From the cell containing the given text, extract its center point as (x, y) coordinate. 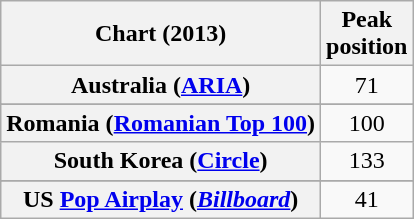
Peakposition (367, 34)
Australia (ARIA) (161, 85)
41 (367, 199)
100 (367, 123)
Romania (Romanian Top 100) (161, 123)
US Pop Airplay (Billboard) (161, 199)
71 (367, 85)
Chart (2013) (161, 34)
South Korea (Circle) (161, 161)
133 (367, 161)
